Extract the [x, y] coordinate from the center of the cell holding the provided text.  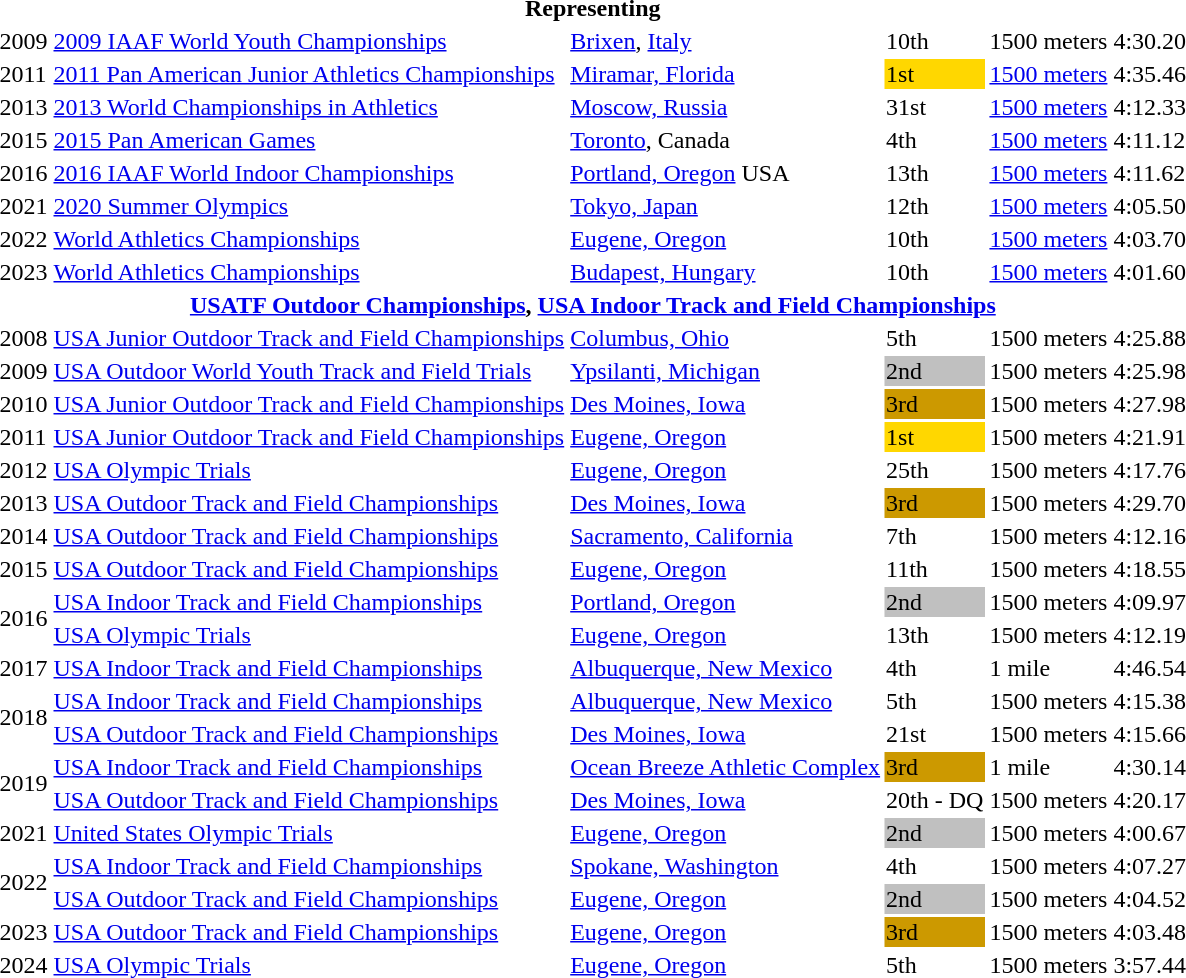
USA Outdoor World Youth Track and Field Trials [309, 371]
20th - DQ [935, 800]
11th [935, 569]
12th [935, 206]
2020 Summer Olympics [309, 206]
Ypsilanti, Michigan [726, 371]
United States Olympic Trials [309, 833]
Moscow, Russia [726, 107]
Portland, Oregon USA [726, 173]
2013 World Championships in Athletics [309, 107]
25th [935, 470]
2011 Pan American Junior Athletics Championships [309, 74]
Toronto, Canada [726, 140]
Sacramento, California [726, 536]
Brixen, Italy [726, 41]
Spokane, Washington [726, 866]
2016 IAAF World Indoor Championships [309, 173]
2009 IAAF World Youth Championships [309, 41]
Columbus, Ohio [726, 338]
21st [935, 734]
Portland, Oregon [726, 602]
Budapest, Hungary [726, 272]
Miramar, Florida [726, 74]
31st [935, 107]
2015 Pan American Games [309, 140]
7th [935, 536]
Tokyo, Japan [726, 206]
Ocean Breeze Athletic Complex [726, 767]
